Extract the (X, Y) coordinate from the center of the cell holding the provided text.  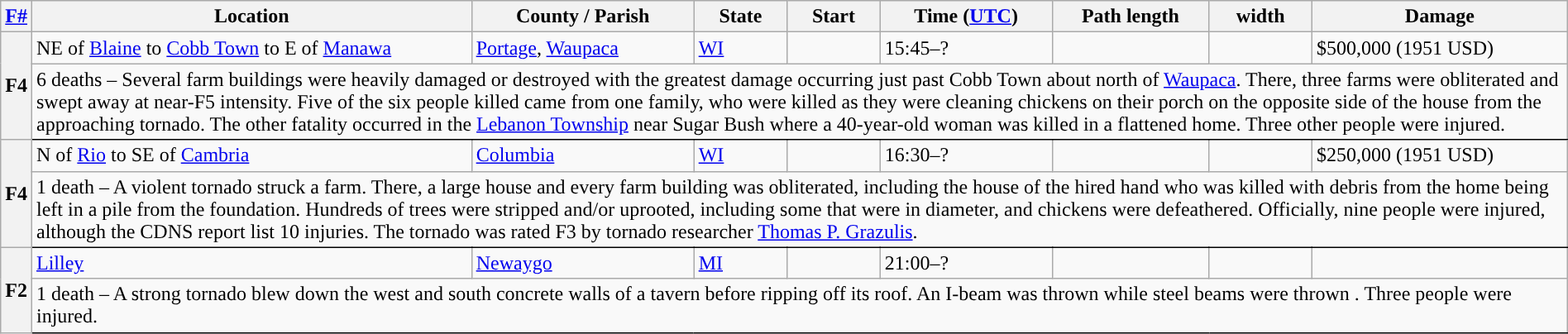
County / Parish (582, 17)
F2 (17, 289)
State (741, 17)
$500,000 (1951 USD) (1439, 48)
16:30–? (966, 155)
N of Rio to SE of Cambria (251, 155)
Columbia (582, 155)
Location (251, 17)
NE of Blaine to Cobb Town to E of Manawa (251, 48)
Newaygo (582, 263)
MI (741, 263)
Path length (1131, 17)
Time (UTC) (966, 17)
Lilley (251, 263)
Start (834, 17)
F# (17, 17)
Damage (1439, 17)
21:00–? (966, 263)
$250,000 (1951 USD) (1439, 155)
Portage, Waupaca (582, 48)
15:45–? (966, 48)
width (1260, 17)
